Determine the (x, y) coordinate at the center of the cell enclosing the given text.  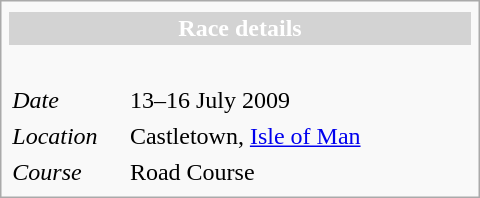
Race details (240, 28)
Course (66, 172)
Location (66, 136)
13–16 July 2009 (299, 100)
Road Course (299, 172)
Castletown, Isle of Man (299, 136)
Date (66, 100)
